Return (X, Y) of the center of cell containing provided text 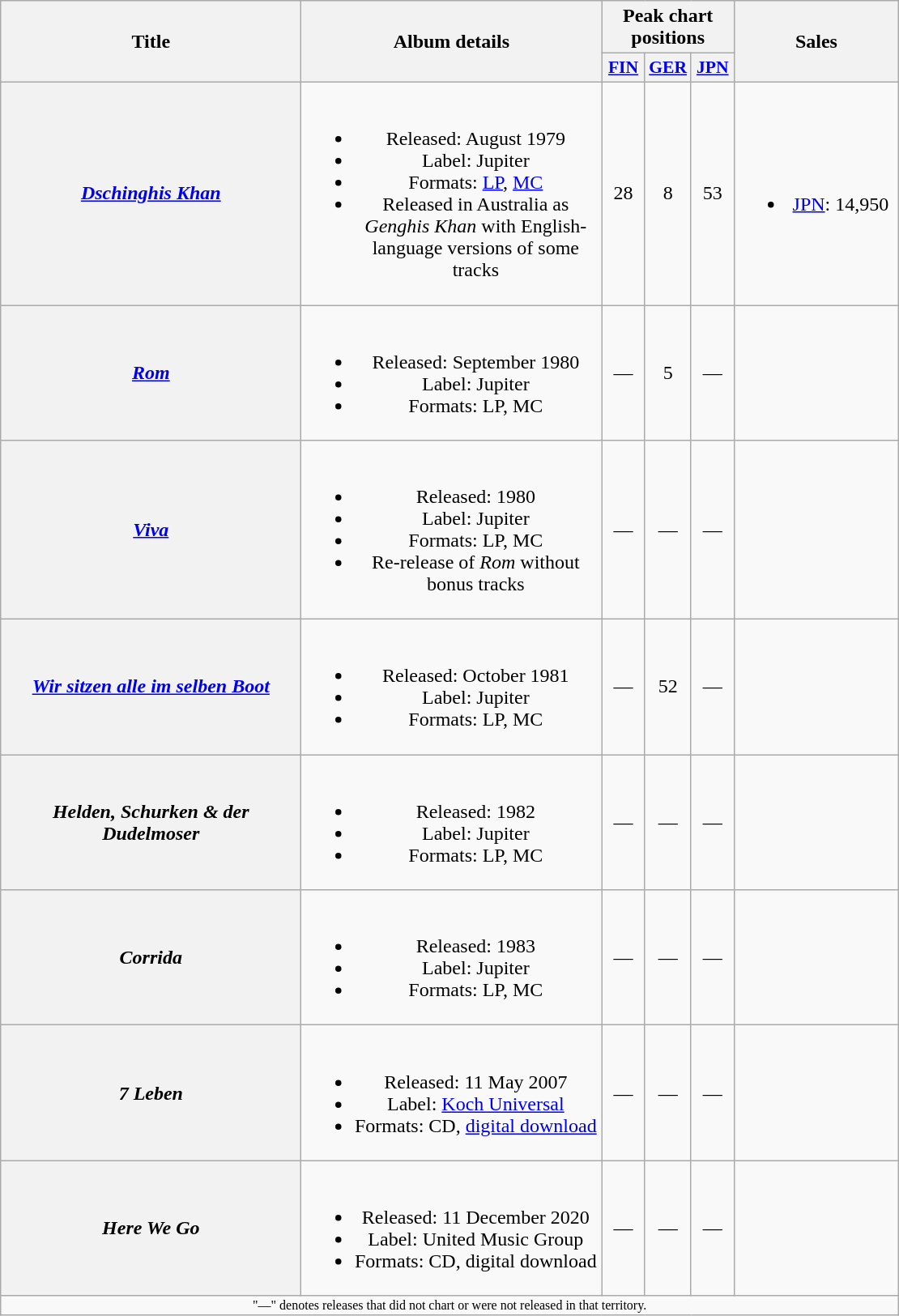
Released: 1983Label: JupiterFormats: LP, MC (452, 957)
Sales (816, 42)
53 (713, 193)
Viva (151, 530)
Released: October 1981Label: JupiterFormats: LP, MC (452, 687)
Wir sitzen alle im selben Boot (151, 687)
Corrida (151, 957)
Released: 1982Label: JupiterFormats: LP, MC (452, 823)
Album details (452, 42)
GER (667, 68)
FIN (624, 68)
Released: 1980Label: JupiterFormats: LP, MCRe-release of Rom without bonus tracks (452, 530)
5 (667, 373)
Title (151, 42)
Peak chart positions (668, 28)
8 (667, 193)
Released: 11 May 2007Label: Koch UniversalFormats: CD, digital download (452, 1093)
Released: 11 December 2020Label: United Music GroupFormats: CD, digital download (452, 1228)
JPN: 14,950 (816, 193)
"—" denotes releases that did not chart or were not released in that territory. (450, 1305)
28 (624, 193)
7 Leben (151, 1093)
JPN (713, 68)
Released: August 1979Label: JupiterFormats: LP, MCReleased in Australia as Genghis Khan with English-language versions of some tracks (452, 193)
Helden, Schurken & der Dudelmoser (151, 823)
Released: September 1980Label: JupiterFormats: LP, MC (452, 373)
Rom (151, 373)
52 (667, 687)
Here We Go (151, 1228)
Dschinghis Khan (151, 193)
